Locate the cell with the specified text and output its [X, Y] center coordinate. 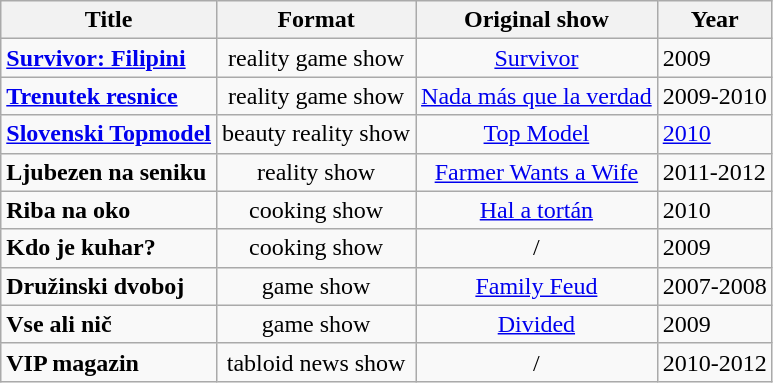
Ljubezen na seniku [109, 172]
Vse ali nič [109, 324]
Slovenski Topmodel [109, 134]
2011-2012 [714, 172]
Year [714, 20]
Original show [537, 20]
Title [109, 20]
2009-2010 [714, 96]
Farmer Wants a Wife [537, 172]
Survivor [537, 58]
beauty reality show [316, 134]
Kdo je kuhar? [109, 248]
reality show [316, 172]
2007-2008 [714, 286]
Format [316, 20]
VIP magazin [109, 362]
Top Model [537, 134]
Trenutek resnice [109, 96]
Divided [537, 324]
Nada más que la verdad [537, 96]
Riba na oko [109, 210]
tabloid news show [316, 362]
2010-2012 [714, 362]
Survivor: Filipini [109, 58]
Hal a tortán [537, 210]
Family Feud [537, 286]
Družinski dvoboj [109, 286]
